Determine the [x, y] coordinate at the center of the cell enclosing the given text.  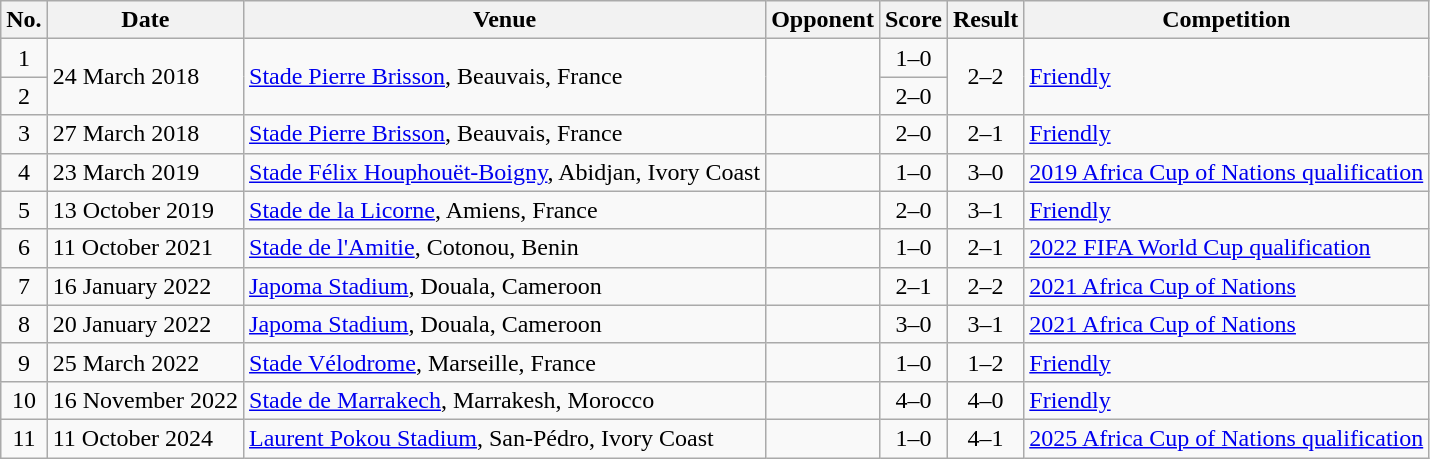
2022 FIFA World Cup qualification [1226, 248]
11 October 2024 [145, 438]
1 [24, 58]
2025 Africa Cup of Nations qualification [1226, 438]
20 January 2022 [145, 324]
10 [24, 400]
Stade Vélodrome, Marseille, France [505, 362]
6 [24, 248]
11 [24, 438]
11 October 2021 [145, 248]
Stade Félix Houphouët-Boigny, Abidjan, Ivory Coast [505, 172]
Score [913, 20]
Stade de la Licorne, Amiens, France [505, 210]
27 March 2018 [145, 134]
23 March 2019 [145, 172]
No. [24, 20]
16 November 2022 [145, 400]
8 [24, 324]
Laurent Pokou Stadium, San-Pédro, Ivory Coast [505, 438]
4–1 [985, 438]
2019 Africa Cup of Nations qualification [1226, 172]
Stade de Marrakech, Marrakesh, Morocco [505, 400]
24 March 2018 [145, 77]
Date [145, 20]
4 [24, 172]
3 [24, 134]
Venue [505, 20]
2 [24, 96]
Opponent [823, 20]
9 [24, 362]
25 March 2022 [145, 362]
7 [24, 286]
Result [985, 20]
Competition [1226, 20]
13 October 2019 [145, 210]
16 January 2022 [145, 286]
1–2 [985, 362]
5 [24, 210]
Stade de l'Amitie, Cotonou, Benin [505, 248]
